Identify which cell holds the provided text, then report its [X, Y] central coordinate. 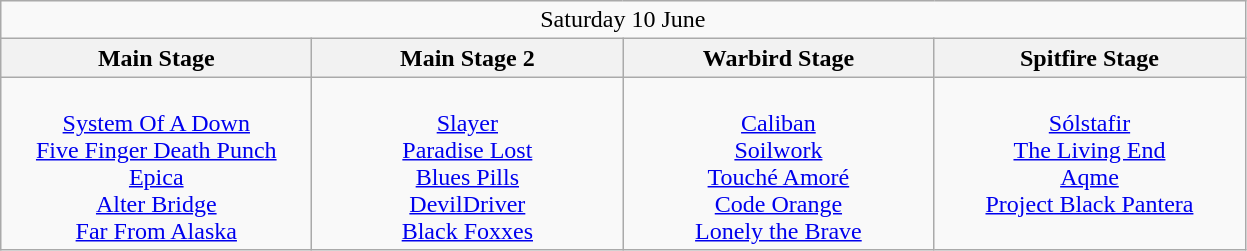
Main Stage 2 [468, 58]
Saturday 10 June [623, 20]
Warbird Stage [778, 58]
Spitfire Stage [1090, 58]
Slayer Paradise Lost Blues Pills DevilDriver Black Foxxes [468, 164]
System Of A Down Five Finger Death Punch Epica Alter Bridge Far From Alaska [156, 164]
Sólstafir The Living End Aqme Project Black Pantera [1090, 164]
Caliban Soilwork Touché Amoré Code Orange Lonely the Brave [778, 164]
Main Stage [156, 58]
